Output the [X, Y] coordinate of the center of the cell containing the given text.  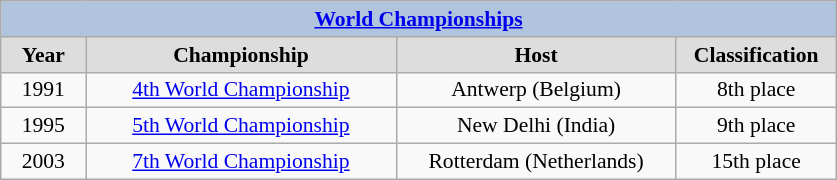
Classification [756, 55]
Host [536, 55]
1995 [44, 126]
Championship [241, 55]
5th World Championship [241, 126]
15th place [756, 162]
1991 [44, 90]
World Championships [419, 19]
7th World Championship [241, 162]
Year [44, 55]
8th place [756, 90]
9th place [756, 126]
New Delhi (India) [536, 126]
Rotterdam (Netherlands) [536, 162]
4th World Championship [241, 90]
2003 [44, 162]
Antwerp (Belgium) [536, 90]
